Find where the given text appears and provide that cell's center as [x, y] coordinate. 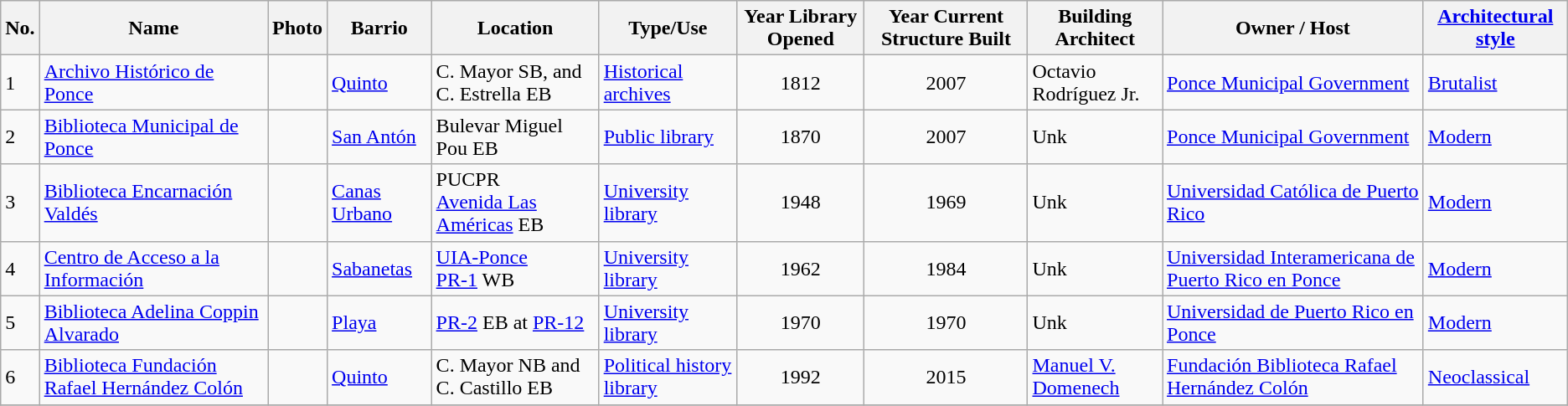
Bulevar Miguel Pou EB [515, 137]
Biblioteca Adelina Coppin Alvarado [153, 323]
2 [20, 137]
Owner / Host [1293, 28]
5 [20, 323]
3 [20, 203]
UIA-Ponce PR-1 WB [515, 268]
6 [20, 377]
2015 [946, 377]
Biblioteca Encarnación Valdés [153, 203]
San Antón [379, 137]
Location [515, 28]
Sabanetas [379, 268]
Biblioteca Fundación Rafael Hernández Colón [153, 377]
Political history library [668, 377]
Type/Use [668, 28]
Biblioteca Municipal de Ponce [153, 137]
Universidad Interamericana de Puerto Rico en Ponce [1293, 268]
Year Current Structure Built [946, 28]
4 [20, 268]
PR-2 EB at PR-12 [515, 323]
1984 [946, 268]
Historical archives [668, 82]
1948 [801, 203]
1 [20, 82]
Octavio Rodríguez Jr. [1096, 82]
Photo [298, 28]
1812 [801, 82]
Barrio [379, 28]
PUCPRAvenida Las Américas EB [515, 203]
Manuel V. Domenech [1096, 377]
1992 [801, 377]
Name [153, 28]
Fundación Biblioteca Rafael Hernández Colón [1293, 377]
Playa [379, 323]
Canas Urbano [379, 203]
Neoclassical [1495, 377]
1962 [801, 268]
Year Library Opened [801, 28]
1870 [801, 137]
C. Mayor SB, and C. Estrella EB [515, 82]
C. Mayor NB and C. Castillo EB [515, 377]
Building Architect [1096, 28]
Architectural style [1495, 28]
Centro de Acceso a la Información [153, 268]
1969 [946, 203]
Public library [668, 137]
Brutalist [1495, 82]
Archivo Histórico de Ponce [153, 82]
Universidad de Puerto Rico en Ponce [1293, 323]
No. [20, 28]
Universidad Católica de Puerto Rico [1293, 203]
